Pinpoint the cell where the given text exists, returning its [X, Y] midpoint coordinate. 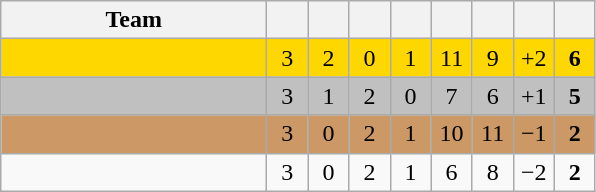
+1 [534, 96]
Team [134, 20]
9 [492, 58]
8 [492, 172]
−2 [534, 172]
7 [452, 96]
5 [574, 96]
10 [452, 134]
+2 [534, 58]
−1 [534, 134]
